Output the [X, Y] coordinate of the center of the cell containing the given text.  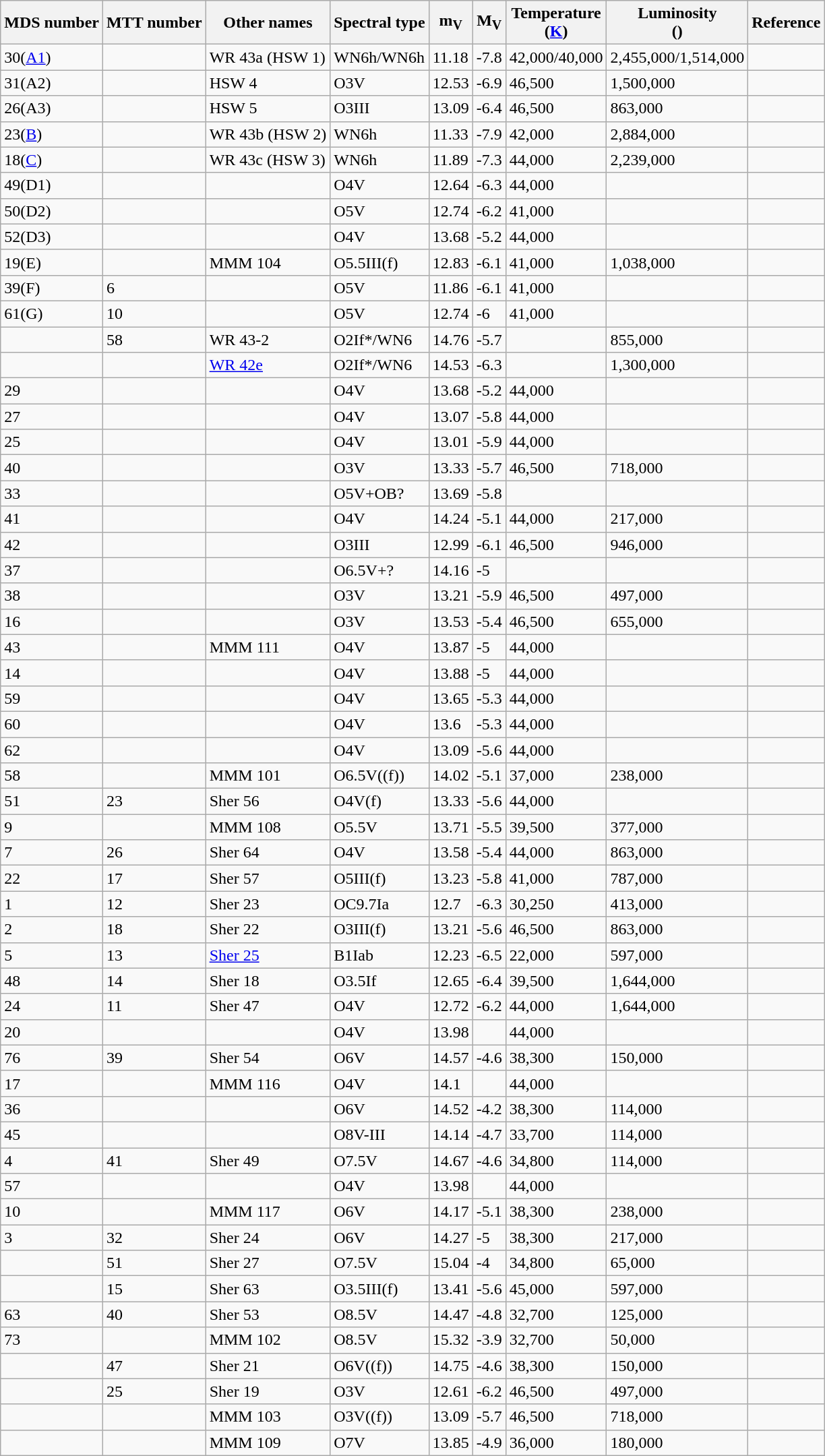
12.7 [450, 904]
12.65 [450, 981]
50(D2) [52, 211]
11 [154, 1006]
-7.8 [489, 57]
12.72 [450, 1006]
O6.5V((f)) [379, 776]
42,000 [556, 134]
13.87 [450, 647]
11.33 [450, 134]
33,700 [556, 1134]
37,000 [556, 776]
-4.7 [489, 1134]
2,884,000 [677, 134]
14.57 [450, 1058]
1 [52, 904]
2,455,000/1,514,000 [677, 57]
787,000 [677, 878]
MMM 111 [268, 647]
20 [52, 1032]
O5.5III(f) [379, 262]
43 [52, 647]
Sher 25 [268, 955]
13.23 [450, 878]
MMM 101 [268, 776]
50,000 [677, 1340]
O6V((f)) [379, 1366]
Sher 47 [268, 1006]
Sher 57 [268, 878]
413,000 [677, 904]
32 [154, 1238]
MMM 104 [268, 262]
47 [154, 1366]
4 [52, 1160]
O3III(f) [379, 930]
Sher 22 [268, 930]
13.53 [450, 621]
57 [52, 1186]
13.85 [450, 1443]
Sher 64 [268, 853]
Sher 18 [268, 981]
22 [52, 878]
16 [52, 621]
WR 42e [268, 365]
13.41 [450, 1289]
O5.5V [379, 827]
13 [154, 955]
2 [52, 930]
61(G) [52, 313]
O6.5V+? [379, 570]
-6.5 [489, 955]
37 [52, 570]
Sher 24 [268, 1238]
11.86 [450, 288]
O3.5III(f) [379, 1289]
39(F) [52, 288]
Sher 23 [268, 904]
42 [52, 545]
MMM 102 [268, 1340]
655,000 [677, 621]
WR 43b (HSW 2) [268, 134]
14.75 [450, 1366]
76 [52, 1058]
39 [154, 1058]
Spectral type [379, 23]
14.17 [450, 1212]
23 [154, 801]
14.53 [450, 365]
180,000 [677, 1443]
13.6 [450, 724]
-4 [489, 1263]
Sher 56 [268, 801]
O7V [379, 1443]
13.88 [450, 673]
15 [154, 1289]
-7.9 [489, 134]
15.32 [450, 1340]
Temperature(K) [556, 23]
Sher 63 [268, 1289]
22,000 [556, 955]
MTT number [154, 23]
Reference [786, 23]
-3.9 [489, 1340]
13.01 [450, 442]
23(B) [52, 134]
Sher 53 [268, 1314]
38 [52, 596]
12.99 [450, 545]
855,000 [677, 339]
B1Iab [379, 955]
Sher 21 [268, 1366]
26 [154, 853]
12.64 [450, 185]
125,000 [677, 1314]
14.02 [450, 776]
MMM 108 [268, 827]
14.76 [450, 339]
59 [52, 698]
62 [52, 750]
12.61 [450, 1391]
26(A3) [52, 109]
-5.5 [489, 827]
Sher 49 [268, 1160]
52(D3) [52, 237]
3 [52, 1238]
60 [52, 724]
WR 43c (HSW 3) [268, 160]
30(A1) [52, 57]
1,038,000 [677, 262]
O5V+OB? [379, 493]
MMM 116 [268, 1083]
HSW 5 [268, 109]
12.83 [450, 262]
14.52 [450, 1109]
Sher 19 [268, 1391]
48 [52, 981]
18 [154, 930]
36,000 [556, 1443]
O3.5If [379, 981]
36 [52, 1109]
14.27 [450, 1238]
33 [52, 493]
9 [52, 827]
-4.2 [489, 1109]
7 [52, 853]
377,000 [677, 827]
1,300,000 [677, 365]
-4.8 [489, 1314]
Sher 27 [268, 1263]
MDS number [52, 23]
31(A2) [52, 83]
-6.9 [489, 83]
O3V((f)) [379, 1417]
13.69 [450, 493]
19(E) [52, 262]
O5III(f) [379, 878]
-4.9 [489, 1443]
WN6h/WN6h [379, 57]
27 [52, 417]
5 [52, 955]
14.24 [450, 519]
2,239,000 [677, 160]
OC9.7Ia [379, 904]
73 [52, 1340]
24 [52, 1006]
Other names [268, 23]
14.67 [450, 1160]
WR 43a (HSW 1) [268, 57]
946,000 [677, 545]
30,250 [556, 904]
Sher 54 [268, 1058]
11.18 [450, 57]
MMM 117 [268, 1212]
49(D1) [52, 185]
18(C) [52, 160]
12.23 [450, 955]
-6 [489, 313]
29 [52, 391]
13.65 [450, 698]
45,000 [556, 1289]
mV [450, 23]
14.16 [450, 570]
MV [489, 23]
6 [154, 288]
13.58 [450, 853]
63 [52, 1314]
MMM 103 [268, 1417]
14.1 [450, 1083]
O4V(f) [379, 801]
-7.3 [489, 160]
15.04 [450, 1263]
Luminosity() [677, 23]
11.89 [450, 160]
1,500,000 [677, 83]
WR 43-2 [268, 339]
12 [154, 904]
65,000 [677, 1263]
45 [52, 1134]
MMM 109 [268, 1443]
14.47 [450, 1314]
13.71 [450, 827]
12.53 [450, 83]
O8V-III [379, 1134]
42,000/40,000 [556, 57]
14.14 [450, 1134]
HSW 4 [268, 83]
13.07 [450, 417]
